For the text-containing cell, return its midpoint in (x, y) coordinate format. 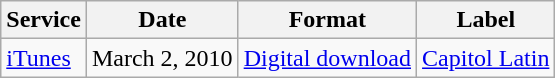
Format (327, 20)
Capitol Latin (486, 58)
Date (162, 20)
Label (486, 20)
Digital download (327, 58)
iTunes (44, 58)
Service (44, 20)
March 2, 2010 (162, 58)
